Pinpoint the cell where the given text exists, returning its [x, y] midpoint coordinate. 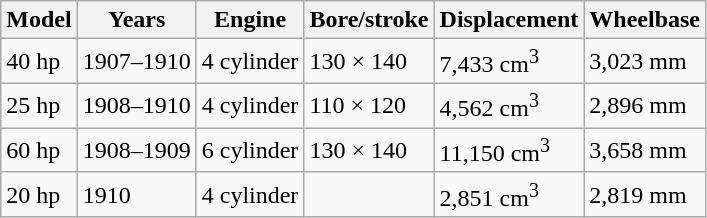
Displacement [509, 20]
20 hp [39, 194]
110 × 120 [369, 106]
Wheelbase [645, 20]
25 hp [39, 106]
2,851 cm3 [509, 194]
11,150 cm3 [509, 150]
3,658 mm [645, 150]
2,896 mm [645, 106]
2,819 mm [645, 194]
1908–1909 [136, 150]
4,562 cm3 [509, 106]
Engine [250, 20]
1910 [136, 194]
6 cylinder [250, 150]
1908–1910 [136, 106]
Model [39, 20]
7,433 cm3 [509, 62]
60 hp [39, 150]
3,023 mm [645, 62]
1907–1910 [136, 62]
Bore/stroke [369, 20]
Years [136, 20]
40 hp [39, 62]
